Return the [x, y] coordinate for the center point of the cell that contains the specified text.  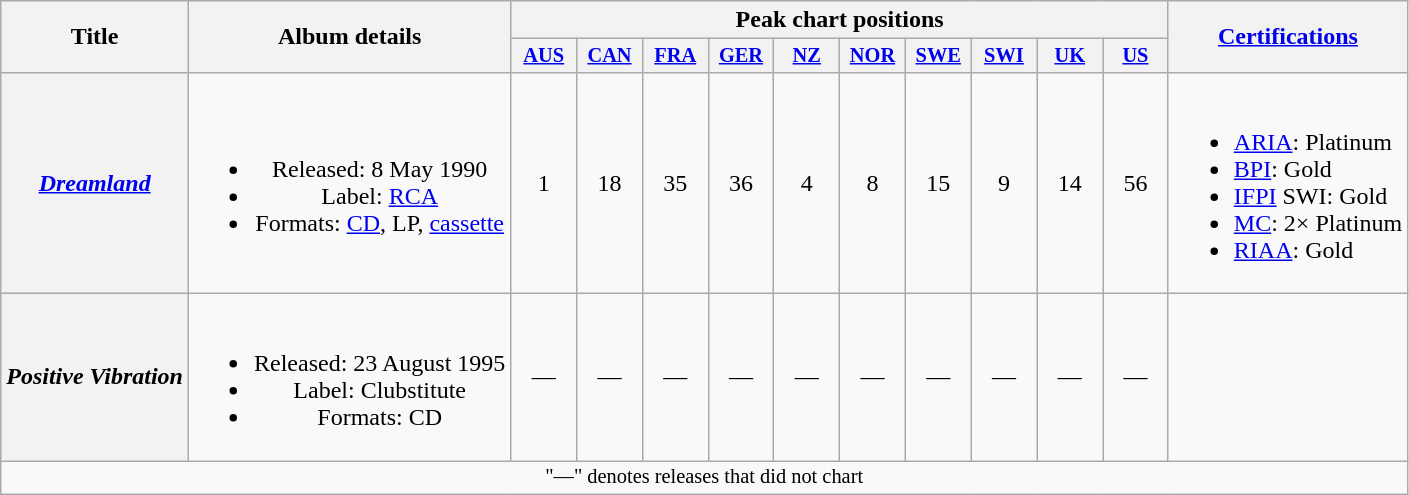
NZ [807, 56]
15 [938, 182]
Album details [350, 37]
14 [1070, 182]
"—" denotes releases that did not chart [704, 478]
GER [741, 56]
Released: 8 May 1990Label: RCAFormats: CD, LP, cassette [350, 182]
4 [807, 182]
1 [544, 182]
8 [873, 182]
SWI [1004, 56]
Peak chart positions [840, 20]
Title [95, 37]
9 [1004, 182]
35 [675, 182]
Released: 23 August 1995Label: ClubstituteFormats: CD [350, 378]
18 [610, 182]
36 [741, 182]
Dreamland [95, 182]
AUS [544, 56]
Positive Vibration [95, 378]
CAN [610, 56]
NOR [873, 56]
UK [1070, 56]
FRA [675, 56]
Certifications [1288, 37]
56 [1136, 182]
SWE [938, 56]
US [1136, 56]
ARIA: PlatinumBPI: GoldIFPI SWI: GoldMC: 2× PlatinumRIAA: Gold [1288, 182]
